Return the (X, Y) coordinate for the center point of the cell that contains the specified text.  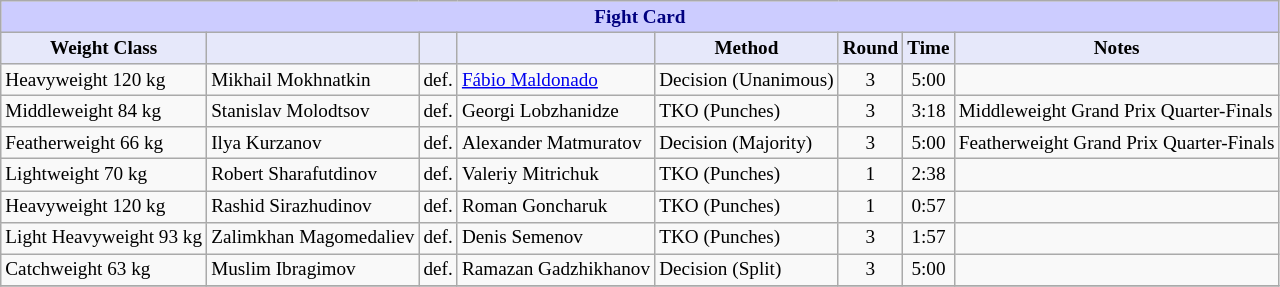
Zalimkhan Magomedaliev (313, 238)
Catchweight 63 kg (104, 270)
Featherweight Grand Prix Quarter-Finals (1116, 143)
Ramazan Gadzhikhanov (556, 270)
0:57 (928, 206)
Fight Card (640, 17)
3:18 (928, 111)
Weight Class (104, 48)
Roman Goncharuk (556, 206)
Light Heavyweight 93 kg (104, 238)
Rashid Sirazhudinov (313, 206)
Decision (Split) (746, 270)
Ilya Kurzanov (313, 143)
Fábio Maldonado (556, 80)
Notes (1116, 48)
Mikhail Mokhnatkin (313, 80)
Decision (Unanimous) (746, 80)
1:57 (928, 238)
Featherweight 66 kg (104, 143)
Method (746, 48)
Stanislav Molodtsov (313, 111)
Valeriy Mitrichuk (556, 175)
Lightweight 70 kg (104, 175)
Decision (Majority) (746, 143)
2:38 (928, 175)
Time (928, 48)
Round (870, 48)
Alexander Matmuratov (556, 143)
Georgi Lobzhanidze (556, 111)
Denis Semenov (556, 238)
Robert Sharafutdinov (313, 175)
Muslim Ibragimov (313, 270)
Middleweight 84 kg (104, 111)
Middleweight Grand Prix Quarter-Finals (1116, 111)
